Locate the cell with the specified text and output its (X, Y) center coordinate. 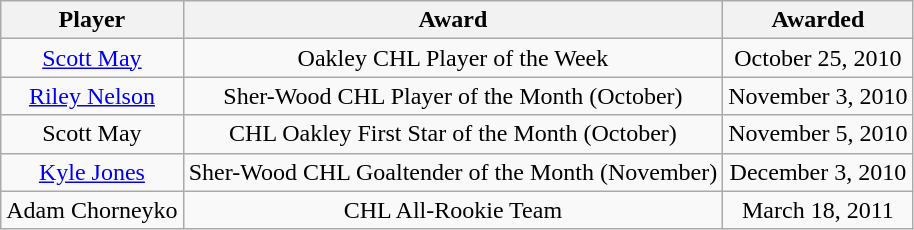
November 5, 2010 (818, 134)
December 3, 2010 (818, 172)
Riley Nelson (92, 96)
October 25, 2010 (818, 58)
Adam Chorneyko (92, 210)
November 3, 2010 (818, 96)
Awarded (818, 20)
CHL All-Rookie Team (453, 210)
Sher-Wood CHL Goaltender of the Month (November) (453, 172)
Sher-Wood CHL Player of the Month (October) (453, 96)
Award (453, 20)
Player (92, 20)
Kyle Jones (92, 172)
Oakley CHL Player of the Week (453, 58)
CHL Oakley First Star of the Month (October) (453, 134)
March 18, 2011 (818, 210)
